Detect which cell encompasses the target text, then output its [x, y] center coordinate. 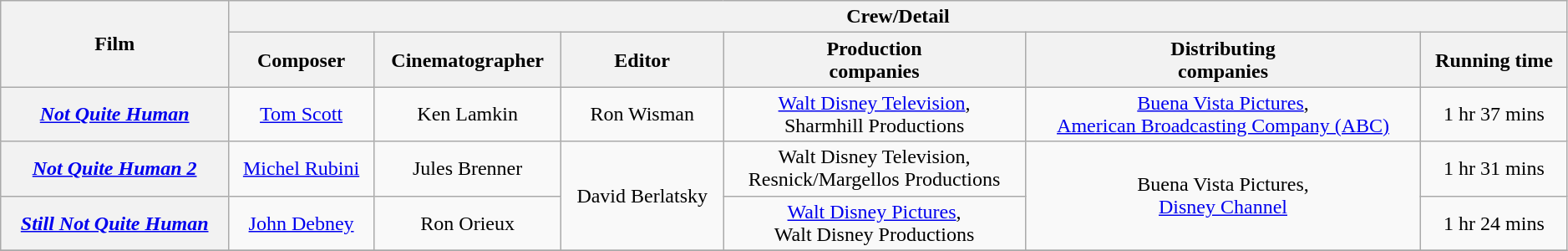
1 hr 24 mins [1494, 223]
Still Not Quite Human [115, 223]
Not Quite Human 2 [115, 169]
Ken Lamkin [468, 114]
John Debney [302, 223]
Composer [302, 60]
Walt Disney Television, Sharmhill Productions [875, 114]
Distributing companies [1223, 60]
Cinematographer [468, 60]
Film [115, 44]
1 hr 37 mins [1494, 114]
Editor [642, 60]
Jules Brenner [468, 169]
Ron Wisman [642, 114]
Running time [1494, 60]
Walt Disney Pictures, Walt Disney Productions [875, 223]
Walt Disney Television, Resnick/Margellos Productions [875, 169]
David Berlatsky [642, 196]
1 hr 31 mins [1494, 169]
Buena Vista Pictures, American Broadcasting Company (ABC) [1223, 114]
Not Quite Human [115, 114]
Production companies [875, 60]
Crew/Detail [899, 17]
Tom Scott [302, 114]
Buena Vista Pictures, Disney Channel [1223, 196]
Michel Rubini [302, 169]
Ron Orieux [468, 223]
